Detect which cell encompasses the target text, then output its (X, Y) center coordinate. 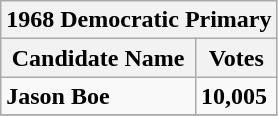
1968 Democratic Primary (139, 20)
10,005 (236, 96)
Votes (236, 58)
Candidate Name (98, 58)
Jason Boe (98, 96)
